Scan for the cell matching the given text and deliver its (X, Y) coordinate at center. 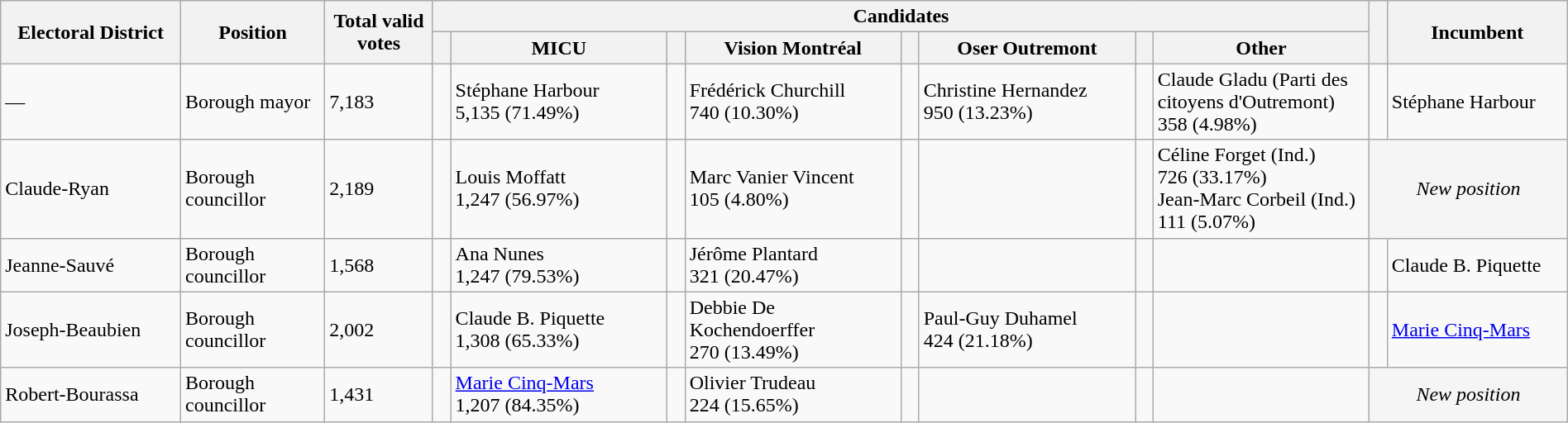
Candidates (901, 17)
1,431 (379, 395)
1,568 (379, 264)
Jérôme Plantard321 (20.47%) (792, 264)
Claude-Ryan (91, 188)
Position (253, 32)
Borough mayor (253, 102)
7,183 (379, 102)
Louis Moffatt1,247 (56.97%) (559, 188)
Ana Nunes1,247 (79.53%) (559, 264)
Claude B. Piquette1,308 (65.33%) (559, 330)
Paul-Guy Duhamel424 (21.18%) (1027, 330)
Vision Montréal (792, 48)
Marie Cinq-Mars (1477, 330)
Robert-Bourassa (91, 395)
Debbie De Kochendoerffer270 (13.49%) (792, 330)
2,002 (379, 330)
Total valid votes (379, 32)
Stéphane Harbour5,135 (71.49%) (559, 102)
MICU (559, 48)
Marc Vanier Vincent105 (4.80%) (792, 188)
Claude B. Piquette (1477, 264)
Other (1260, 48)
Oser Outremont (1027, 48)
Joseph-Beaubien (91, 330)
Electoral District (91, 32)
2,189 (379, 188)
Olivier Trudeau224 (15.65%) (792, 395)
Christine Hernandez950 (13.23%) (1027, 102)
Stéphane Harbour (1477, 102)
Claude Gladu (Parti des citoyens d'Outremont)358 (4.98%) (1260, 102)
— (91, 102)
Jeanne-Sauvé (91, 264)
Frédérick Churchill740 (10.30%) (792, 102)
Incumbent (1477, 32)
Céline Forget (Ind.)726 (33.17%)Jean-Marc Corbeil (Ind.)111 (5.07%) (1260, 188)
Marie Cinq-Mars1,207 (84.35%) (559, 395)
